From the cell containing the given text, extract its center point as (X, Y) coordinate. 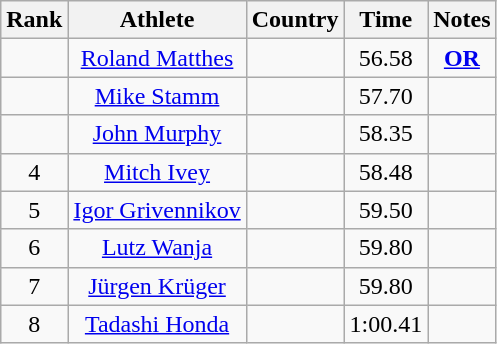
8 (34, 324)
John Murphy (157, 134)
Rank (34, 20)
Mitch Ivey (157, 172)
Tadashi Honda (157, 324)
1:00.41 (386, 324)
Athlete (157, 20)
6 (34, 248)
Time (386, 20)
58.48 (386, 172)
7 (34, 286)
4 (34, 172)
OR (462, 58)
56.58 (386, 58)
Lutz Wanja (157, 248)
59.50 (386, 210)
Igor Grivennikov (157, 210)
5 (34, 210)
Country (295, 20)
Notes (462, 20)
Roland Matthes (157, 58)
58.35 (386, 134)
57.70 (386, 96)
Mike Stamm (157, 96)
Jürgen Krüger (157, 286)
